Pinpoint the cell where the given text exists, returning its (X, Y) midpoint coordinate. 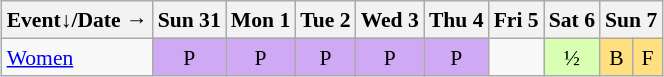
Women (78, 56)
F (648, 56)
Wed 3 (390, 20)
Sun 31 (190, 20)
Fri 5 (516, 20)
Mon 1 (260, 20)
Sat 6 (572, 20)
B (616, 56)
Tue 2 (325, 20)
Sun 7 (631, 20)
Thu 4 (456, 20)
½ (572, 56)
Event↓/Date → (78, 20)
